Determine the [x, y] coordinate at the center of the cell enclosing the given text.  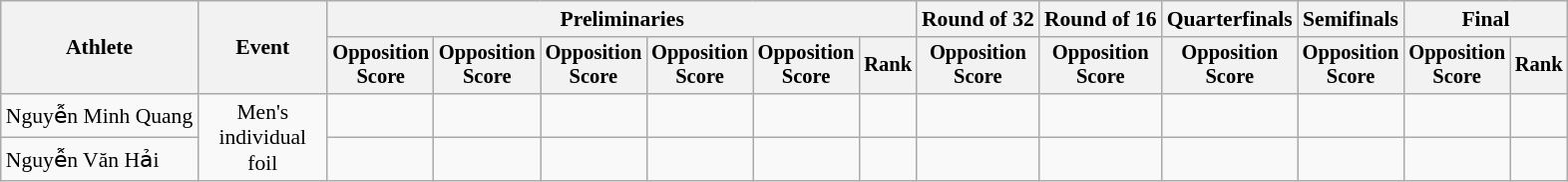
Event [262, 48]
Men's individual foil [262, 138]
Preliminaries [622, 19]
Final [1485, 19]
Round of 32 [978, 19]
Nguyễn Minh Quang [100, 116]
Athlete [100, 48]
Round of 16 [1101, 19]
Nguyễn Văn Hải [100, 160]
Semifinals [1351, 19]
Quarterfinals [1230, 19]
